Return (X, Y) of the center of cell containing provided text 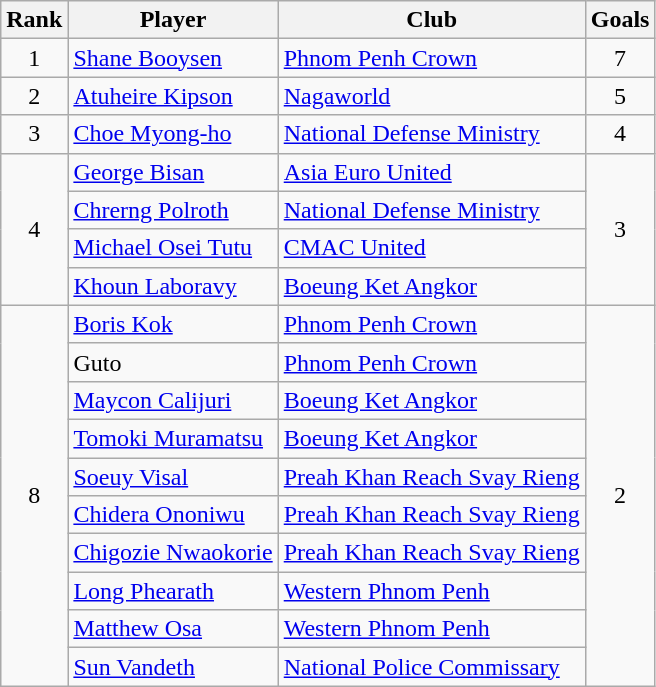
7 (620, 58)
Rank (34, 20)
Choe Myong-ho (173, 134)
Boris Kok (173, 324)
Chidera Ononiwu (173, 515)
Atuheire Kipson (173, 96)
Player (173, 20)
Shane Booysen (173, 58)
Matthew Osa (173, 629)
1 (34, 58)
Soeuy Visal (173, 477)
Goals (620, 20)
Tomoki Muramatsu (173, 438)
Maycon Calijuri (173, 400)
Michael Osei Tutu (173, 248)
National Police Commissary (432, 667)
Club (432, 20)
Sun Vandeth (173, 667)
CMAC United (432, 248)
5 (620, 96)
George Bisan (173, 172)
Nagaworld (432, 96)
Chigozie Nwaokorie (173, 553)
Khoun Laboravy (173, 286)
8 (34, 496)
Asia Euro United (432, 172)
Chrerng Polroth (173, 210)
Guto (173, 362)
Long Phearath (173, 591)
